Return [X, Y] of the center of cell containing provided text 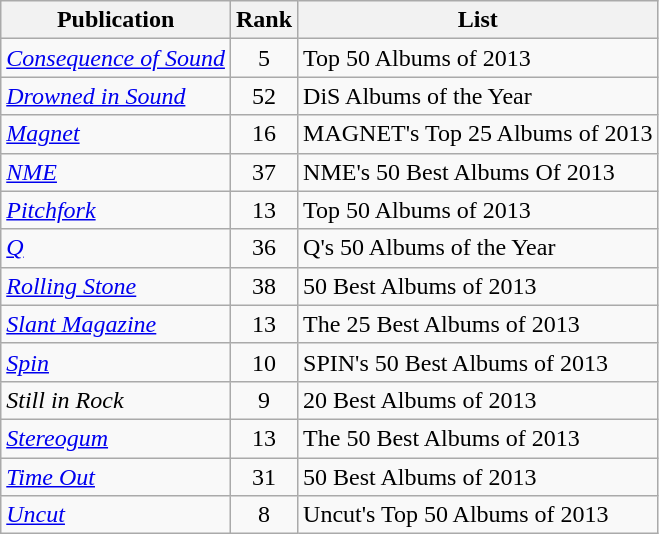
NME's 50 Best Albums Of 2013 [478, 172]
Pitchfork [116, 210]
The 50 Best Albums of 2013 [478, 438]
16 [264, 134]
Q's 50 Albums of the Year [478, 248]
Slant Magazine [116, 324]
DiS Albums of the Year [478, 96]
Stereogum [116, 438]
Spin [116, 362]
Consequence of Sound [116, 58]
Uncut's Top 50 Albums of 2013 [478, 515]
Publication [116, 20]
Magnet [116, 134]
20 Best Albums of 2013 [478, 400]
8 [264, 515]
Uncut [116, 515]
List [478, 20]
Drowned in Sound [116, 96]
MAGNET's Top 25 Albums of 2013 [478, 134]
5 [264, 58]
10 [264, 362]
37 [264, 172]
38 [264, 286]
SPIN's 50 Best Albums of 2013 [478, 362]
Still in Rock [116, 400]
Rolling Stone [116, 286]
Q [116, 248]
9 [264, 400]
31 [264, 477]
36 [264, 248]
Time Out [116, 477]
NME [116, 172]
The 25 Best Albums of 2013 [478, 324]
Rank [264, 20]
52 [264, 96]
